Pinpoint the cell where the given text exists, returning its (x, y) midpoint coordinate. 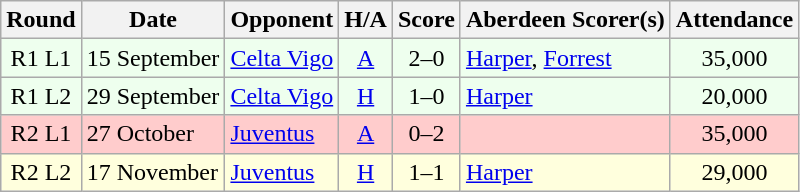
17 November (153, 172)
Date (153, 20)
R1 L1 (41, 58)
15 September (153, 58)
Opponent (282, 20)
0–2 (426, 134)
R2 L2 (41, 172)
2–0 (426, 58)
27 October (153, 134)
29 September (153, 96)
Aberdeen Scorer(s) (565, 20)
H/A (366, 20)
Attendance (734, 20)
Harper, Forrest (565, 58)
20,000 (734, 96)
R2 L1 (41, 134)
Round (41, 20)
29,000 (734, 172)
1–1 (426, 172)
1–0 (426, 96)
R1 L2 (41, 96)
Score (426, 20)
